Scan for the cell matching the given text and deliver its (x, y) coordinate at center. 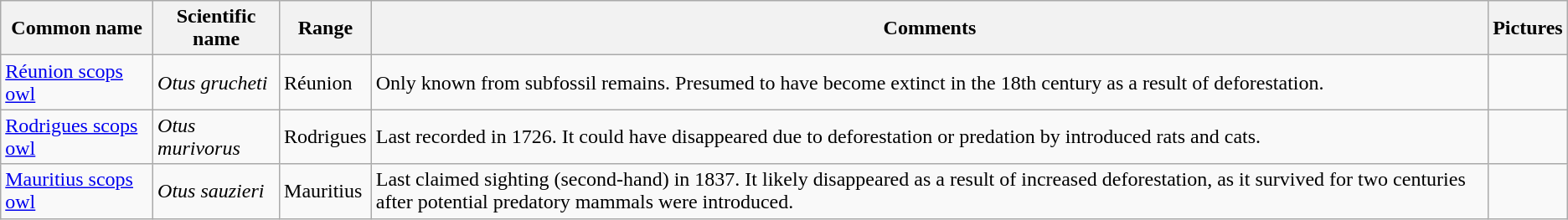
Otus grucheti (216, 82)
Réunion (326, 82)
Rodrigues scops owl (77, 137)
Only known from subfossil remains. Presumed to have become extinct in the 18th century as a result of deforestation. (930, 82)
Scientific name (216, 28)
Mauritius scops owl (77, 191)
Common name (77, 28)
Rodrigues (326, 137)
Comments (930, 28)
Last recorded in 1726. It could have disappeared due to deforestation or predation by introduced rats and cats. (930, 137)
Otus sauzieri (216, 191)
Mauritius (326, 191)
Otus murivorus (216, 137)
Réunion scops owl (77, 82)
Range (326, 28)
Pictures (1528, 28)
